Find where the given text appears and provide that cell's center as (X, Y) coordinate. 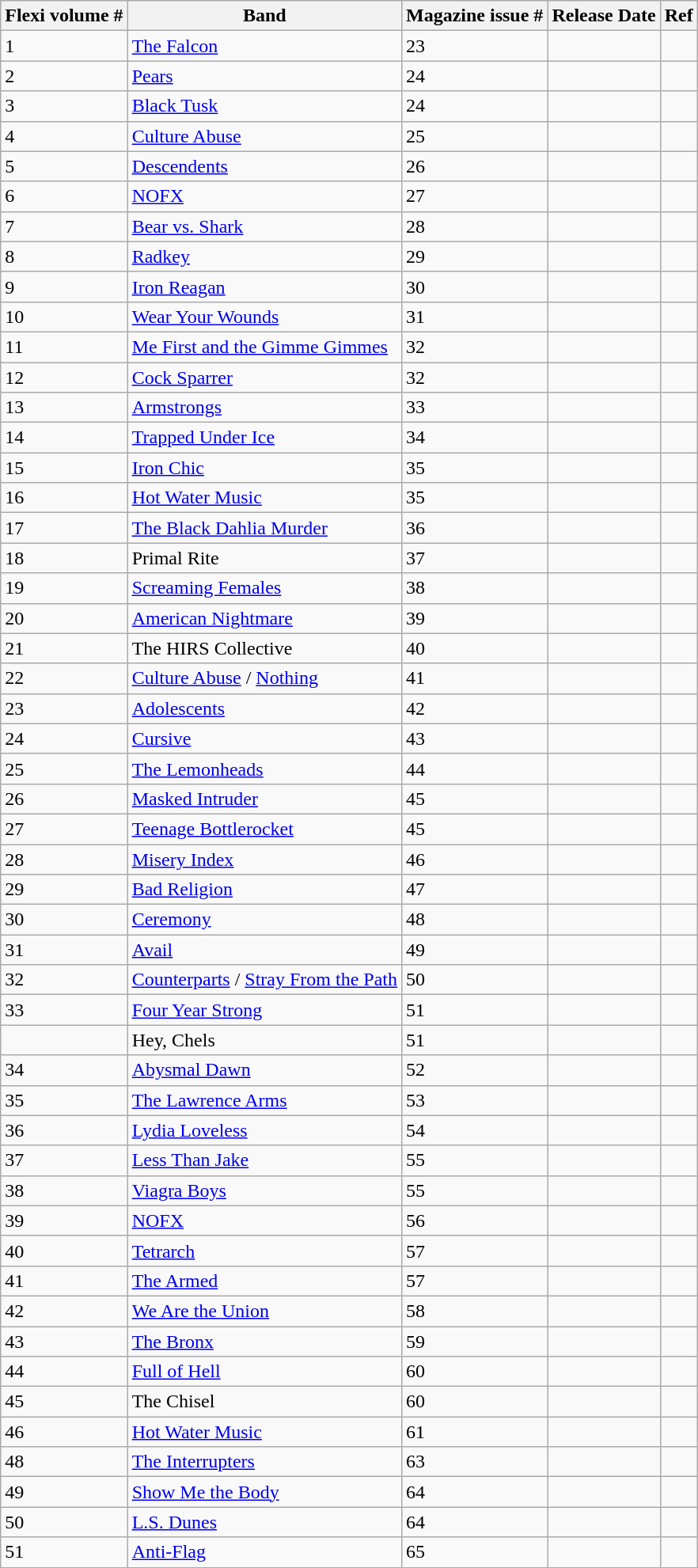
16 (64, 498)
1 (64, 46)
9 (64, 287)
54 (475, 1130)
13 (64, 408)
Viagra Boys (264, 1190)
Release Date (604, 16)
47 (475, 890)
Tetrarch (264, 1251)
Less Than Jake (264, 1160)
Me First and the Gimme Gimmes (264, 347)
Lydia Loveless (264, 1130)
21 (64, 648)
We Are the Union (264, 1311)
14 (64, 438)
12 (64, 378)
The Armed (264, 1281)
15 (64, 468)
Culture Abuse (264, 136)
L.S. Dunes (264, 1522)
53 (475, 1100)
7 (64, 226)
The Lawrence Arms (264, 1100)
Cock Sparrer (264, 378)
Armstrongs (264, 408)
Cursive (264, 738)
8 (64, 256)
3 (64, 106)
The Falcon (264, 46)
Culture Abuse / Nothing (264, 678)
Masked Intruder (264, 799)
Descendents (264, 166)
18 (64, 558)
52 (475, 1070)
Four Year Strong (264, 1010)
59 (475, 1342)
The Lemonheads (264, 769)
Full of Hell (264, 1372)
Band (264, 16)
58 (475, 1311)
56 (475, 1221)
Screaming Females (264, 588)
Counterparts / Stray From the Path (264, 980)
61 (475, 1432)
17 (64, 528)
Anti-Flag (264, 1552)
Wear Your Wounds (264, 317)
Iron Reagan (264, 287)
2 (64, 76)
Bear vs. Shark (264, 226)
Trapped Under Ice (264, 438)
Radkey (264, 256)
The Black Dahlia Murder (264, 528)
Primal Rite (264, 558)
Avail (264, 950)
Show Me the Body (264, 1492)
Flexi volume # (64, 16)
Iron Chic (264, 468)
Bad Religion (264, 890)
The HIRS Collective (264, 648)
Misery Index (264, 859)
5 (64, 166)
American Nightmare (264, 618)
The Bronx (264, 1342)
Ceremony (264, 920)
Abysmal Dawn (264, 1070)
Teenage Bottlerocket (264, 829)
63 (475, 1462)
Pears (264, 76)
Hey, Chels (264, 1040)
Ref (679, 16)
20 (64, 618)
6 (64, 196)
The Interrupters (264, 1462)
19 (64, 588)
11 (64, 347)
22 (64, 678)
The Chisel (264, 1402)
Magazine issue # (475, 16)
10 (64, 317)
65 (475, 1552)
Black Tusk (264, 106)
4 (64, 136)
Adolescents (264, 708)
